Extract the (X, Y) coordinate from the center of the cell holding the provided text.  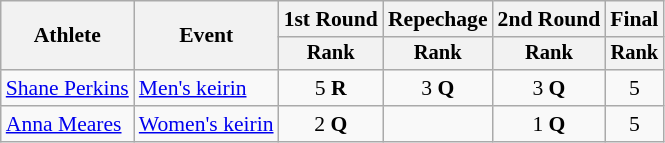
1 Q (550, 124)
Men's keirin (206, 88)
Event (206, 36)
2 Q (331, 124)
Anna Meares (68, 124)
Women's keirin (206, 124)
2nd Round (550, 19)
5 R (331, 88)
Repechage (438, 19)
Athlete (68, 36)
Shane Perkins (68, 88)
Final (634, 19)
1st Round (331, 19)
